Detect which cell encompasses the target text, then output its [X, Y] center coordinate. 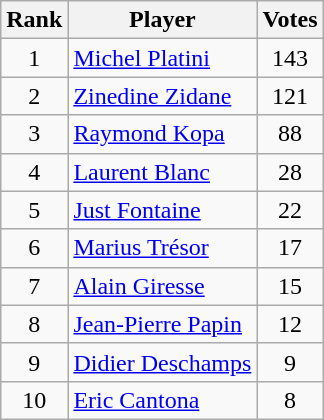
Eric Cantona [162, 400]
Just Fontaine [162, 210]
Didier Deschamps [162, 362]
5 [34, 210]
Player [162, 20]
143 [290, 58]
4 [34, 172]
17 [290, 248]
121 [290, 96]
10 [34, 400]
22 [290, 210]
Laurent Blanc [162, 172]
Raymond Kopa [162, 134]
3 [34, 134]
Jean-Pierre Papin [162, 324]
88 [290, 134]
Zinedine Zidane [162, 96]
Votes [290, 20]
15 [290, 286]
Rank [34, 20]
28 [290, 172]
6 [34, 248]
Marius Trésor [162, 248]
1 [34, 58]
Alain Giresse [162, 286]
2 [34, 96]
7 [34, 286]
12 [290, 324]
Michel Platini [162, 58]
